Find where the given text appears and provide that cell's center as (x, y) coordinate. 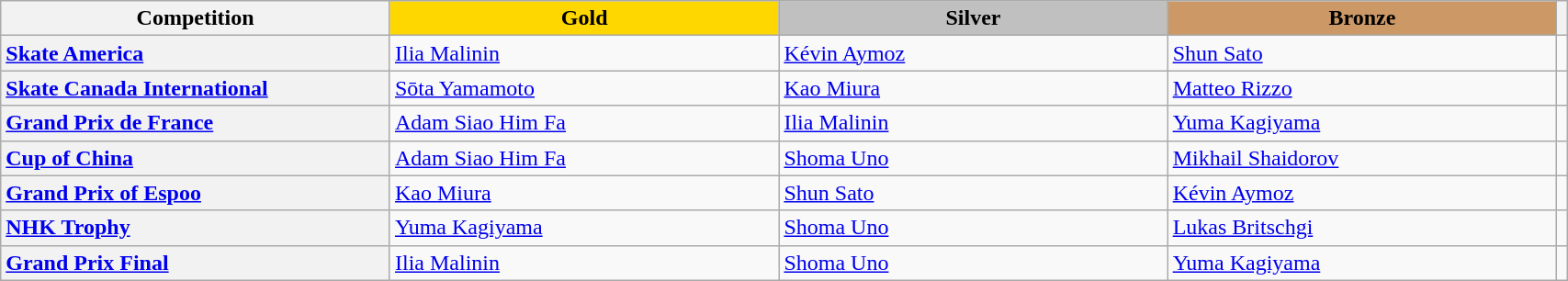
Gold (584, 18)
Grand Prix Final (196, 263)
Grand Prix of Espoo (196, 193)
Cup of China (196, 158)
Matteo Rizzo (1361, 88)
Bronze (1361, 18)
Grand Prix de France (196, 123)
Mikhail Shaidorov (1361, 158)
Skate Canada International (196, 88)
Skate America (196, 53)
Competition (196, 18)
Lukas Britschgi (1361, 228)
Silver (974, 18)
NHK Trophy (196, 228)
Sōta Yamamoto (584, 88)
